Find where the given text appears and provide that cell's center as [x, y] coordinate. 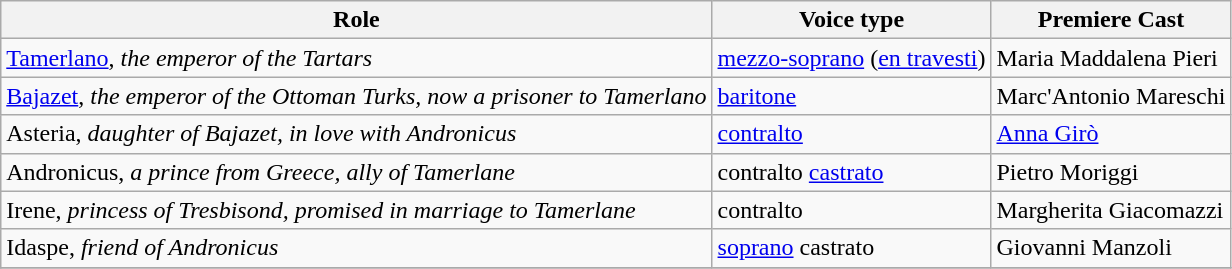
baritone [852, 96]
Maria Maddalena Pieri [1111, 58]
Irene, princess of Tresbisond, promised in marriage to Tamerlane [356, 210]
Bajazet, the emperor of the Ottoman Turks, now a prisoner to Tamerlano [356, 96]
Voice type [852, 20]
Idaspe, friend of Andronicus [356, 248]
mezzo-soprano (en travesti) [852, 58]
Premiere Cast [1111, 20]
Role [356, 20]
Anna Girò [1111, 134]
Tamerlano, the emperor of the Tartars [356, 58]
Giovanni Manzoli [1111, 248]
Margherita Giacomazzi [1111, 210]
Pietro Moriggi [1111, 172]
contralto castrato [852, 172]
soprano castrato [852, 248]
Marc'Antonio Mareschi [1111, 96]
Andronicus, a prince from Greece, ally of Tamerlane [356, 172]
Asteria, daughter of Bajazet, in love with Andronicus [356, 134]
